Scan for the cell matching the given text and deliver its (X, Y) coordinate at center. 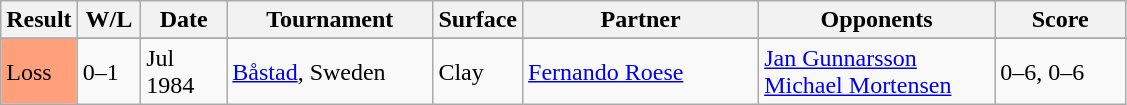
Opponents (877, 20)
Surface (478, 20)
Fernando Roese (641, 72)
Partner (641, 20)
Result (39, 20)
Loss (39, 72)
Jan Gunnarsson Michael Mortensen (877, 72)
0–1 (109, 72)
Jul 1984 (184, 72)
Date (184, 20)
0–6, 0–6 (1060, 72)
W/L (109, 20)
Clay (478, 72)
Båstad, Sweden (330, 72)
Score (1060, 20)
Tournament (330, 20)
